Determine the (x, y) coordinate at the center of the cell enclosing the given text.  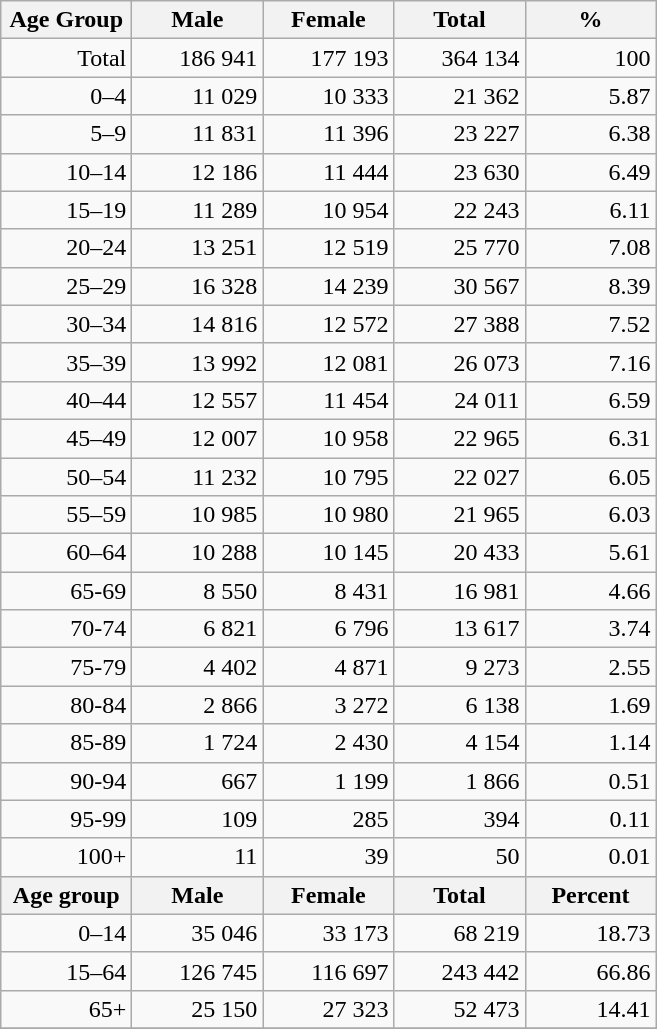
24 011 (460, 400)
90-94 (66, 781)
25–29 (66, 286)
26 073 (460, 362)
11 831 (198, 134)
6.11 (590, 210)
11 232 (198, 477)
8 431 (328, 591)
70-74 (66, 629)
7.08 (590, 248)
10 980 (328, 515)
177 193 (328, 58)
1.14 (590, 743)
25 150 (198, 1009)
16 981 (460, 591)
1 199 (328, 781)
9 273 (460, 667)
15–64 (66, 971)
11 029 (198, 96)
2 430 (328, 743)
40–44 (66, 400)
2.55 (590, 667)
100 (590, 58)
14.41 (590, 1009)
21 965 (460, 515)
95-99 (66, 819)
4 402 (198, 667)
10–14 (66, 172)
35–39 (66, 362)
50–54 (66, 477)
85-89 (66, 743)
45–49 (66, 438)
6.31 (590, 438)
52 473 (460, 1009)
6.59 (590, 400)
5.61 (590, 553)
1 866 (460, 781)
13 617 (460, 629)
27 388 (460, 324)
% (590, 20)
12 081 (328, 362)
0.01 (590, 857)
27 323 (328, 1009)
21 362 (460, 96)
186 941 (198, 58)
65-69 (66, 591)
8 550 (198, 591)
23 630 (460, 172)
13 251 (198, 248)
4.66 (590, 591)
11 444 (328, 172)
30 567 (460, 286)
5.87 (590, 96)
4 871 (328, 667)
16 328 (198, 286)
0.11 (590, 819)
0.51 (590, 781)
5–9 (66, 134)
22 965 (460, 438)
6.38 (590, 134)
Age Group (66, 20)
0–4 (66, 96)
10 795 (328, 477)
126 745 (198, 971)
10 958 (328, 438)
22 027 (460, 477)
11 (198, 857)
109 (198, 819)
80-84 (66, 705)
75-79 (66, 667)
50 (460, 857)
1.69 (590, 705)
3.74 (590, 629)
285 (328, 819)
12 557 (198, 400)
364 134 (460, 58)
65+ (66, 1009)
10 333 (328, 96)
68 219 (460, 933)
18.73 (590, 933)
39 (328, 857)
0–14 (66, 933)
3 272 (328, 705)
30–34 (66, 324)
11 454 (328, 400)
10 145 (328, 553)
116 697 (328, 971)
33 173 (328, 933)
12 519 (328, 248)
55–59 (66, 515)
12 572 (328, 324)
1 724 (198, 743)
100+ (66, 857)
10 288 (198, 553)
15–19 (66, 210)
12 186 (198, 172)
35 046 (198, 933)
20–24 (66, 248)
60–64 (66, 553)
10 985 (198, 515)
6.03 (590, 515)
667 (198, 781)
10 954 (328, 210)
6.05 (590, 477)
243 442 (460, 971)
4 154 (460, 743)
Age group (66, 895)
6 821 (198, 629)
6 138 (460, 705)
13 992 (198, 362)
Percent (590, 895)
23 227 (460, 134)
20 433 (460, 553)
25 770 (460, 248)
14 816 (198, 324)
394 (460, 819)
66.86 (590, 971)
12 007 (198, 438)
6.49 (590, 172)
11 396 (328, 134)
22 243 (460, 210)
11 289 (198, 210)
2 866 (198, 705)
8.39 (590, 286)
7.16 (590, 362)
7.52 (590, 324)
14 239 (328, 286)
6 796 (328, 629)
